Identify which cell holds the provided text, then report its (X, Y) central coordinate. 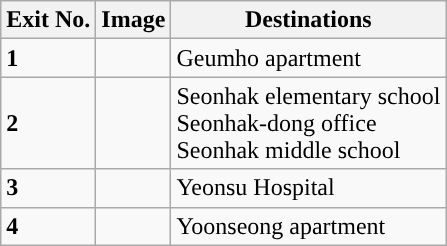
2 (48, 123)
1 (48, 58)
Geumho apartment (308, 58)
Seonhak elementary schoolSeonhak-dong officeSeonhak middle school (308, 123)
Yoonseong apartment (308, 226)
Image (134, 20)
4 (48, 226)
Yeonsu Hospital (308, 188)
Exit No. (48, 20)
3 (48, 188)
Destinations (308, 20)
